From the cell containing the given text, extract its center point as [x, y] coordinate. 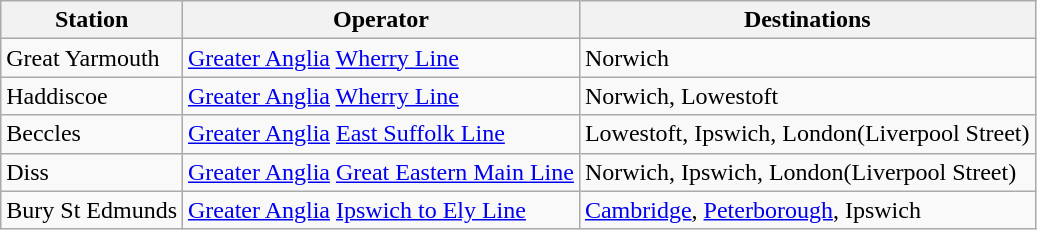
Cambridge, Peterborough, Ipswich [807, 210]
Greater Anglia Great Eastern Main Line [382, 172]
Greater Anglia East Suffolk Line [382, 134]
Great Yarmouth [92, 58]
Station [92, 20]
Destinations [807, 20]
Lowestoft, Ipswich, London(Liverpool Street) [807, 134]
Norwich, Ipswich, London(Liverpool Street) [807, 172]
Beccles [92, 134]
Bury St Edmunds [92, 210]
Norwich [807, 58]
Diss [92, 172]
Operator [382, 20]
Haddiscoe [92, 96]
Greater Anglia Ipswich to Ely Line [382, 210]
Norwich, Lowestoft [807, 96]
